Identify which cell holds the provided text, then report its (x, y) central coordinate. 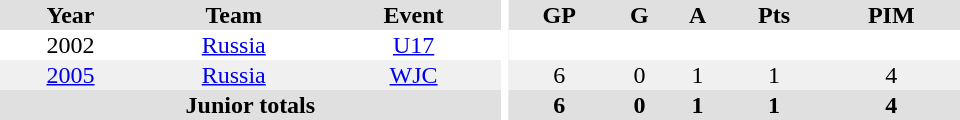
PIM (892, 15)
2005 (70, 75)
GP (559, 15)
U17 (413, 45)
Team (234, 15)
Event (413, 15)
Junior totals (250, 105)
Pts (774, 15)
WJC (413, 75)
G (639, 15)
Year (70, 15)
2002 (70, 45)
A (697, 15)
